Determine the [X, Y] coordinate at the center of the cell enclosing the given text.  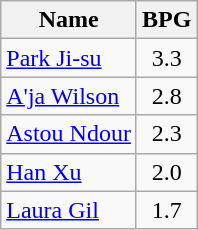
2.3 [166, 134]
2.8 [166, 96]
Name [69, 20]
Laura Gil [69, 210]
1.7 [166, 210]
2.0 [166, 172]
3.3 [166, 58]
BPG [166, 20]
A'ja Wilson [69, 96]
Han Xu [69, 172]
Park Ji-su [69, 58]
Astou Ndour [69, 134]
